Return the [X, Y] coordinate for the center point of the cell that contains the specified text.  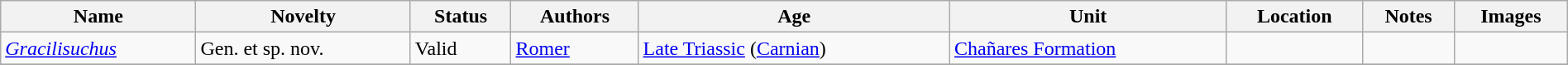
Location [1295, 17]
Chañares Formation [1088, 48]
Unit [1088, 17]
Status [461, 17]
Gen. et sp. nov. [303, 48]
Valid [461, 48]
Images [1510, 17]
Gracilisuchus [98, 48]
Late Triassic (Carnian) [794, 48]
Notes [1409, 17]
Romer [575, 48]
Authors [575, 17]
Novelty [303, 17]
Age [794, 17]
Name [98, 17]
